Identify which cell holds the provided text, then report its (X, Y) central coordinate. 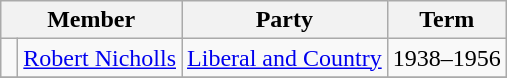
Robert Nicholls (100, 58)
Member (92, 20)
1938–1956 (446, 58)
Liberal and Country (285, 58)
Term (446, 20)
Party (285, 20)
